Determine the (x, y) coordinate at the center of the cell enclosing the given text.  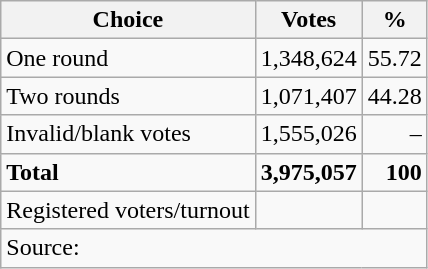
Total (128, 172)
Votes (308, 20)
55.72 (394, 58)
% (394, 20)
1,348,624 (308, 58)
– (394, 134)
100 (394, 172)
1,071,407 (308, 96)
Registered voters/turnout (128, 210)
Invalid/blank votes (128, 134)
Two rounds (128, 96)
3,975,057 (308, 172)
One round (128, 58)
1,555,026 (308, 134)
Choice (128, 20)
44.28 (394, 96)
Source: (214, 248)
